Search for the cell housing the specified text and yield its [X, Y] center coordinate. 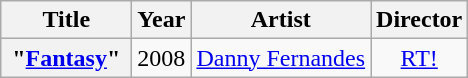
2008 [162, 58]
Director [420, 20]
Danny Fernandes [281, 58]
Year [162, 20]
"Fantasy" [66, 58]
RT! [420, 58]
Artist [281, 20]
Title [66, 20]
